Extract the [x, y] coordinate from the center of the cell holding the provided text.  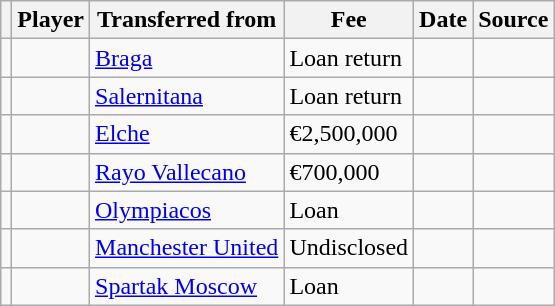
€700,000 [349, 172]
Manchester United [187, 248]
Salernitana [187, 96]
Player [51, 20]
Braga [187, 58]
Olympiacos [187, 210]
Spartak Moscow [187, 286]
Fee [349, 20]
Source [514, 20]
Undisclosed [349, 248]
€2,500,000 [349, 134]
Date [444, 20]
Rayo Vallecano [187, 172]
Transferred from [187, 20]
Elche [187, 134]
